From the cell containing the given text, extract its center point as [x, y] coordinate. 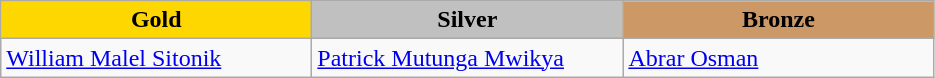
Silver [468, 20]
Patrick Mutunga Mwikya [468, 58]
Gold [156, 20]
Abrar Osman [778, 58]
Bronze [778, 20]
William Malel Sitonik [156, 58]
